Locate the cell with the specified text and output its (X, Y) center coordinate. 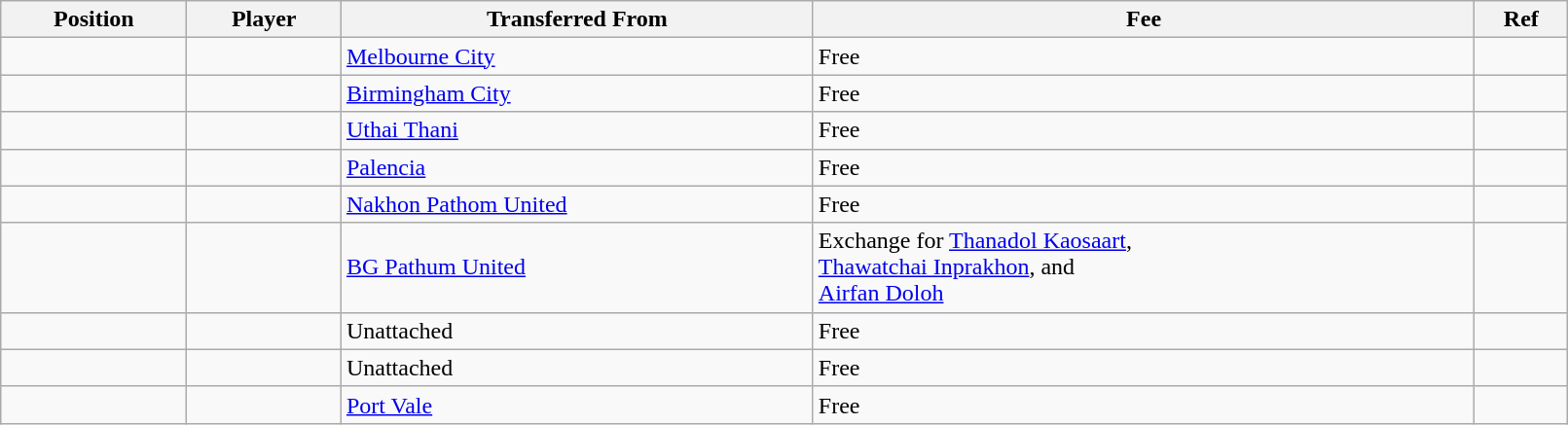
Player (264, 19)
Port Vale (576, 405)
Palencia (576, 167)
Transferred From (576, 19)
Exchange for Thanadol Kaosaart, Thawatchai Inprakhon, and Airfan Doloh (1144, 267)
Uthai Thani (576, 130)
Position (93, 19)
Fee (1144, 19)
Birmingham City (576, 93)
Ref (1521, 19)
Nakhon Pathom United (576, 204)
BG Pathum United (576, 267)
Melbourne City (576, 56)
